Search for the cell housing the specified text and yield its [X, Y] center coordinate. 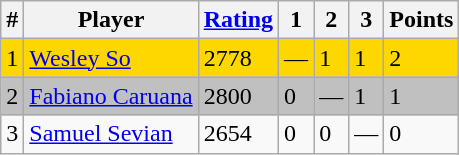
2778 [238, 58]
2654 [238, 134]
Wesley So [111, 58]
Fabiano Caruana [111, 96]
Samuel Sevian [111, 134]
Points [422, 20]
2800 [238, 96]
# [12, 20]
Player [111, 20]
Rating [238, 20]
